Extract the (x, y) coordinate from the center of the cell holding the provided text.  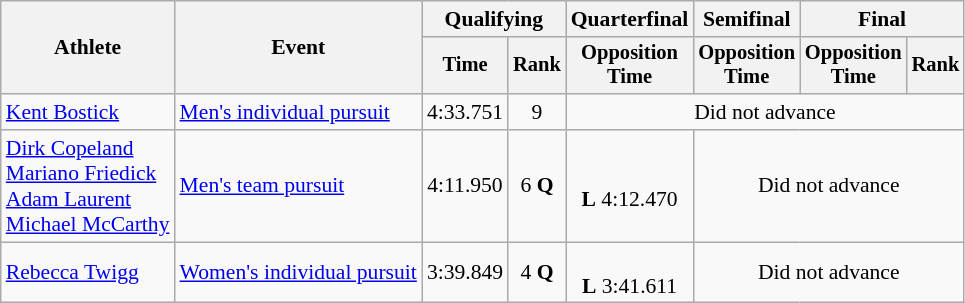
Time (465, 66)
Final (882, 19)
Event (298, 48)
Rebecca Twigg (88, 272)
Men's individual pursuit (298, 112)
Qualifying (494, 19)
9 (537, 112)
Dirk CopelandMariano FriedickAdam LaurentMichael McCarthy (88, 186)
4:11.950 (465, 186)
L 3:41.611 (630, 272)
Women's individual pursuit (298, 272)
Athlete (88, 48)
3:39.849 (465, 272)
Quarterfinal (630, 19)
Semifinal (746, 19)
4:33.751 (465, 112)
6 Q (537, 186)
L 4:12.470 (630, 186)
Men's team pursuit (298, 186)
4 Q (537, 272)
Kent Bostick (88, 112)
